From the cell containing the given text, extract its center point as (X, Y) coordinate. 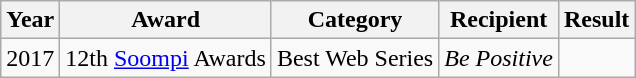
Recipient (499, 20)
12th Soompi Awards (166, 58)
Category (354, 20)
2017 (30, 58)
Award (166, 20)
Year (30, 20)
Best Web Series (354, 58)
Be Positive (499, 58)
Result (596, 20)
